Provide the [X, Y] coordinate of the cell's center where the given text is located.  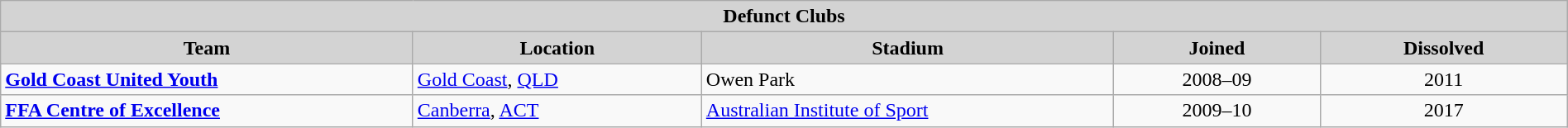
Dissolved [1444, 48]
2009–10 [1217, 111]
Joined [1217, 48]
Team [207, 48]
2011 [1444, 79]
Canberra, ACT [557, 111]
2008–09 [1217, 79]
Gold Coast, QLD [557, 79]
Stadium [908, 48]
Australian Institute of Sport [908, 111]
Owen Park [908, 79]
Gold Coast United Youth [207, 79]
FFA Centre of Excellence [207, 111]
2017 [1444, 111]
Defunct Clubs [784, 17]
Location [557, 48]
